Locate the cell with the specified text and output its [X, Y] center coordinate. 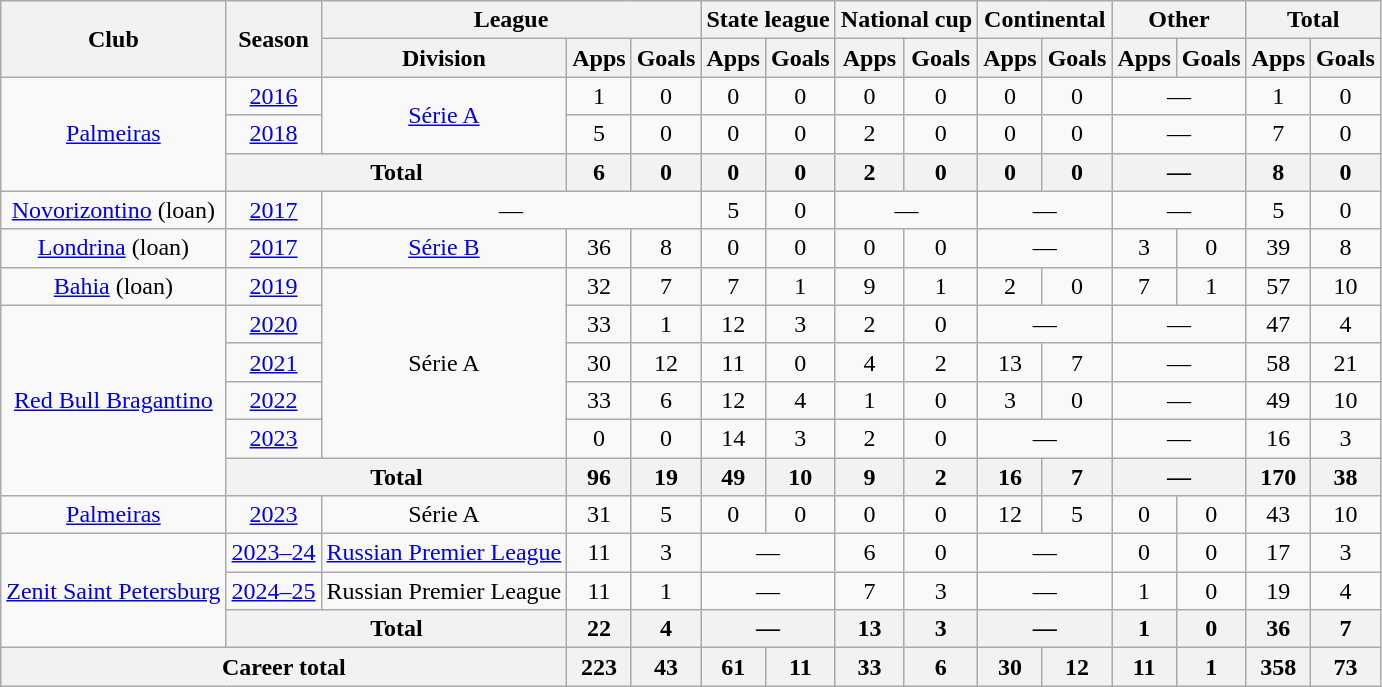
2018 [274, 134]
38 [1346, 477]
Career total [284, 667]
2021 [274, 362]
58 [1278, 362]
Série B [444, 248]
57 [1278, 286]
32 [599, 286]
League [511, 20]
2020 [274, 324]
Londrina (loan) [114, 248]
Season [274, 39]
61 [733, 667]
39 [1278, 248]
2019 [274, 286]
14 [733, 438]
47 [1278, 324]
96 [599, 477]
2022 [274, 400]
Zenit Saint Petersburg [114, 591]
State league [768, 20]
73 [1346, 667]
358 [1278, 667]
22 [599, 629]
2023–24 [274, 553]
Novorizontino (loan) [114, 210]
Division [444, 58]
Continental [1045, 20]
Other [1179, 20]
17 [1278, 553]
170 [1278, 477]
223 [599, 667]
Club [114, 39]
21 [1346, 362]
National cup [906, 20]
2016 [274, 96]
2024–25 [274, 591]
Bahia (loan) [114, 286]
31 [599, 515]
Red Bull Bragantino [114, 400]
